Detect which cell encompasses the target text, then output its (x, y) center coordinate. 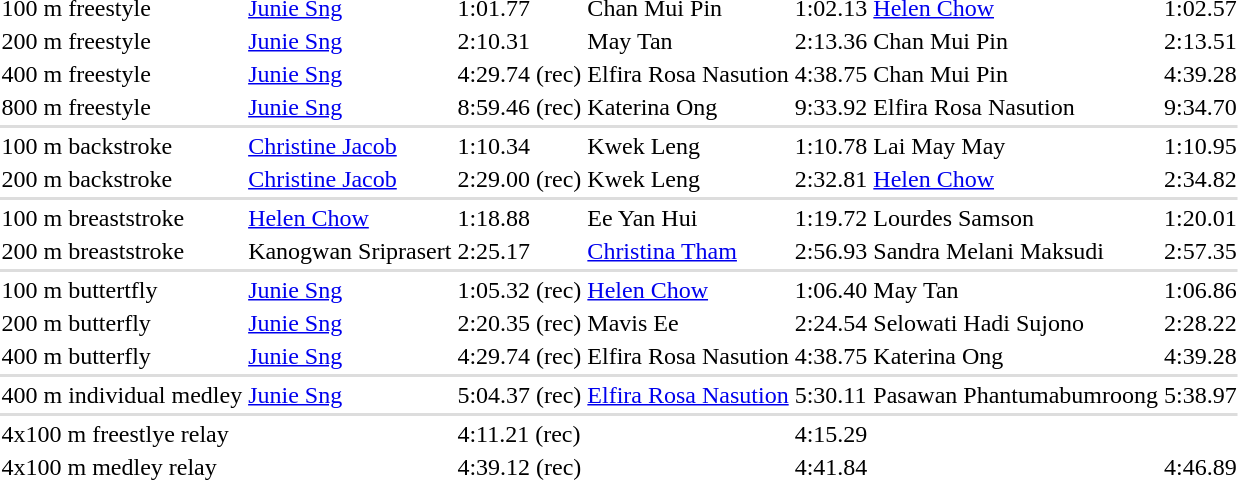
800 m freestyle (122, 107)
1:19.72 (831, 218)
Mavis Ee (688, 323)
1:18.88 (520, 218)
Lai May May (1016, 146)
200 m backstroke (122, 179)
Sandra Melani Maksudi (1016, 251)
100 m buttertfly (122, 290)
2:34.82 (1200, 179)
9:33.92 (831, 107)
400 m butterfly (122, 356)
100 m backstroke (122, 146)
2:28.22 (1200, 323)
Kanogwan Sriprasert (350, 251)
400 m freestyle (122, 74)
1:10.34 (520, 146)
5:30.11 (831, 395)
9:34.70 (1200, 107)
100 m breaststroke (122, 218)
Pasawan Phantumabumroong (1016, 395)
5:04.37 (rec) (520, 395)
2:13.36 (831, 41)
2:10.31 (520, 41)
Selowati Hadi Sujono (1016, 323)
1:06.86 (1200, 290)
2:56.93 (831, 251)
8:59.46 (rec) (520, 107)
2:57.35 (1200, 251)
1:20.01 (1200, 218)
2:24.54 (831, 323)
Christina Tham (688, 251)
2:25.17 (520, 251)
5:38.97 (1200, 395)
200 m breaststroke (122, 251)
2:29.00 (rec) (520, 179)
2:20.35 (rec) (520, 323)
2:13.51 (1200, 41)
4:15.29 (831, 434)
4x100 m freestlye relay (122, 434)
1:10.78 (831, 146)
2:32.81 (831, 179)
1:06.40 (831, 290)
400 m individual medley (122, 395)
200 m freestyle (122, 41)
4:11.21 (rec) (520, 434)
1:05.32 (rec) (520, 290)
1:10.95 (1200, 146)
Ee Yan Hui (688, 218)
Lourdes Samson (1016, 218)
200 m butterfly (122, 323)
